Provide the [X, Y] coordinate of the cell's center where the given text is located.  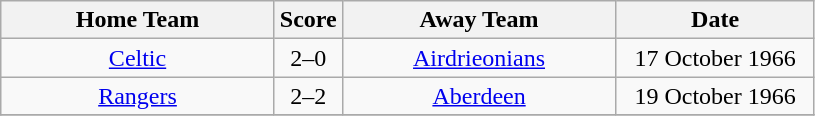
17 October 1966 [716, 58]
Score [308, 20]
Aberdeen [479, 96]
19 October 1966 [716, 96]
Date [716, 20]
2–0 [308, 58]
Airdrieonians [479, 58]
2–2 [308, 96]
Home Team [138, 20]
Celtic [138, 58]
Rangers [138, 96]
Away Team [479, 20]
